For the text-containing cell, return its midpoint in [x, y] coordinate format. 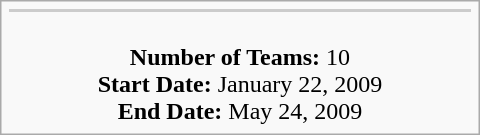
Number of Teams: 10 Start Date: January 22, 2009 End Date: May 24, 2009 [240, 70]
